Determine the [x, y] coordinate at the center of the cell enclosing the given text.  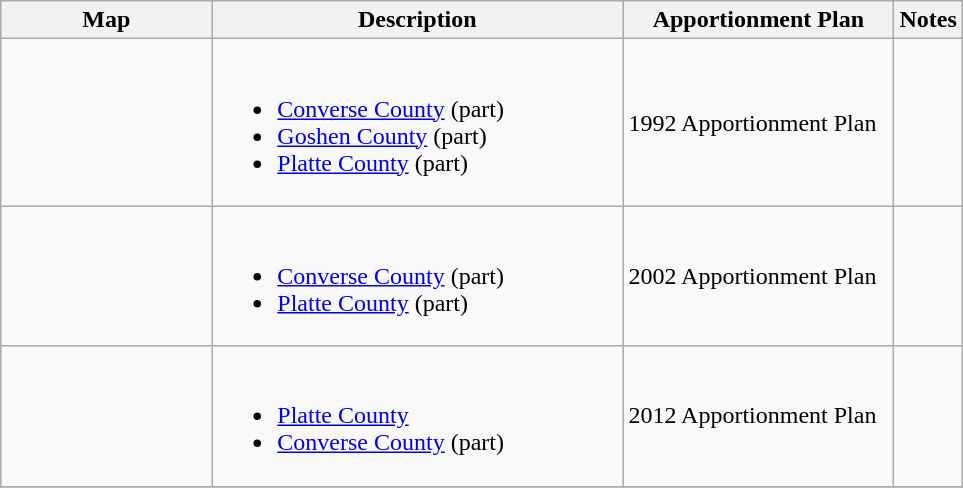
2012 Apportionment Plan [758, 416]
Platte CountyConverse County (part) [418, 416]
Apportionment Plan [758, 20]
Map [106, 20]
Converse County (part)Platte County (part) [418, 276]
Description [418, 20]
2002 Apportionment Plan [758, 276]
Notes [928, 20]
1992 Apportionment Plan [758, 122]
Converse County (part)Goshen County (part)Platte County (part) [418, 122]
